Search for the cell housing the specified text and yield its (X, Y) center coordinate. 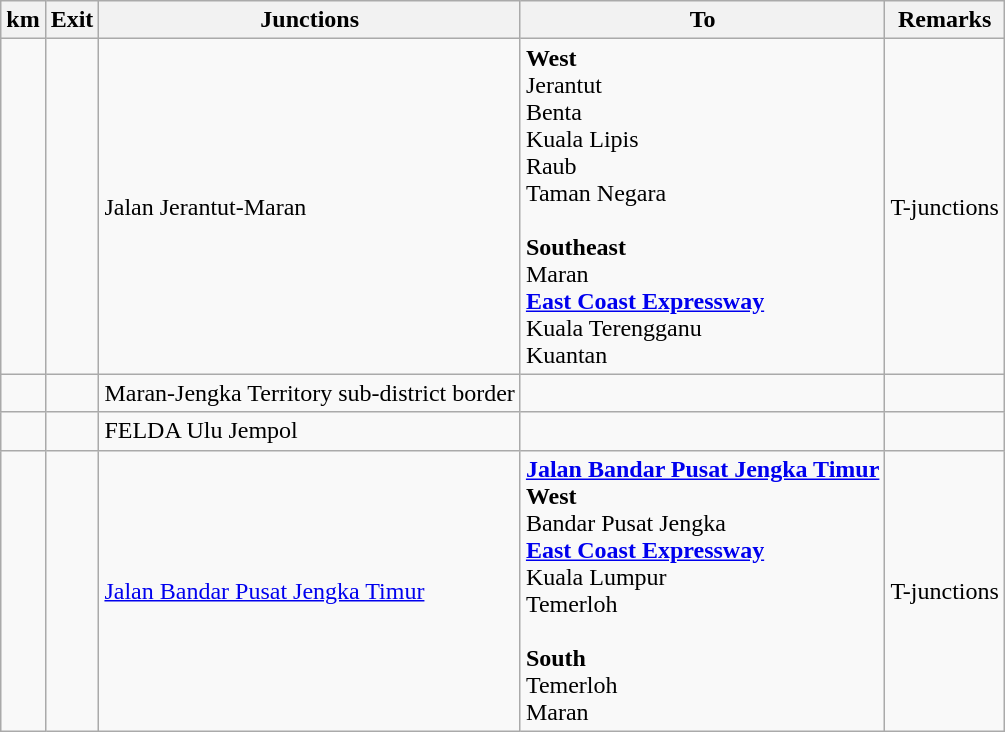
To (702, 20)
km (23, 20)
Junctions (310, 20)
Exit (72, 20)
Jalan Bandar Pusat Jengka Timur (310, 590)
Remarks (945, 20)
FELDA Ulu Jempol (310, 431)
Jalan Bandar Pusat Jengka TimurWestBandar Pusat Jengka East Coast ExpresswayKuala LumpurTemerlohSouthTemerlohMaran (702, 590)
Maran-Jengka Territory sub-district border (310, 393)
West Jerantut BentaKuala LipisRaubTaman NegaraSoutheastMaran East Coast ExpresswayKuala TerengganuKuantan (702, 206)
Jalan Jerantut-Maran (310, 206)
